Detect which cell encompasses the target text, then output its (x, y) center coordinate. 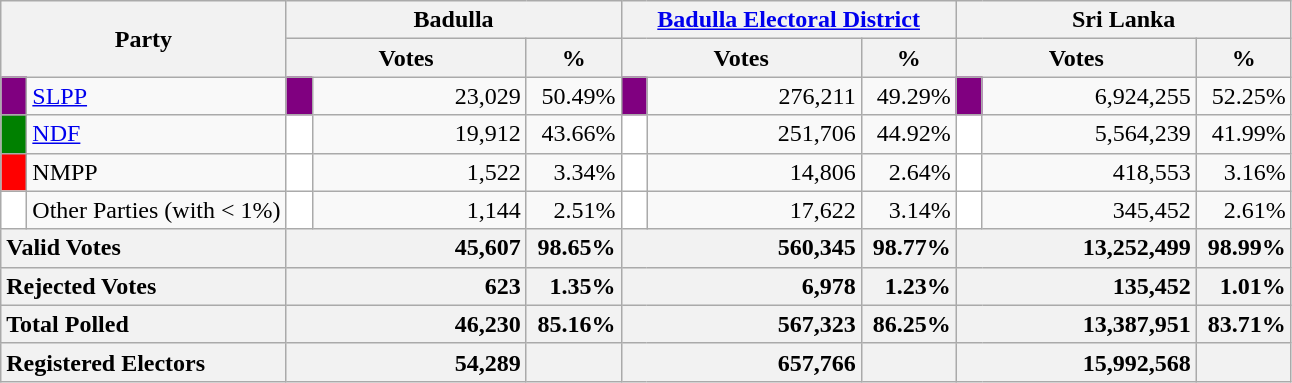
6,924,255 (1089, 96)
83.71% (1244, 324)
2.51% (574, 210)
2.61% (1244, 210)
1.01% (1244, 286)
Sri Lanka (1124, 20)
44.92% (908, 134)
1.35% (574, 286)
5,564,239 (1089, 134)
Total Polled (144, 324)
41.99% (1244, 134)
54,289 (406, 362)
49.29% (908, 96)
17,622 (754, 210)
Rejected Votes (144, 286)
Badulla (454, 20)
6,978 (741, 286)
43.66% (574, 134)
Registered Electors (144, 362)
Other Parties (with < 1%) (156, 210)
14,806 (754, 172)
Badulla Electoral District (788, 20)
NDF (156, 134)
567,323 (741, 324)
135,452 (1076, 286)
1.23% (908, 286)
251,706 (754, 134)
3.16% (1244, 172)
52.25% (1244, 96)
98.65% (574, 248)
345,452 (1089, 210)
19,912 (419, 134)
276,211 (754, 96)
3.14% (908, 210)
85.16% (574, 324)
2.64% (908, 172)
46,230 (406, 324)
98.99% (1244, 248)
418,553 (1089, 172)
SLPP (156, 96)
13,252,499 (1076, 248)
1,144 (419, 210)
Party (144, 39)
50.49% (574, 96)
623 (406, 286)
NMPP (156, 172)
15,992,568 (1076, 362)
Valid Votes (144, 248)
86.25% (908, 324)
13,387,951 (1076, 324)
1,522 (419, 172)
560,345 (741, 248)
98.77% (908, 248)
23,029 (419, 96)
3.34% (574, 172)
657,766 (741, 362)
45,607 (406, 248)
